Search for the cell housing the specified text and yield its (x, y) center coordinate. 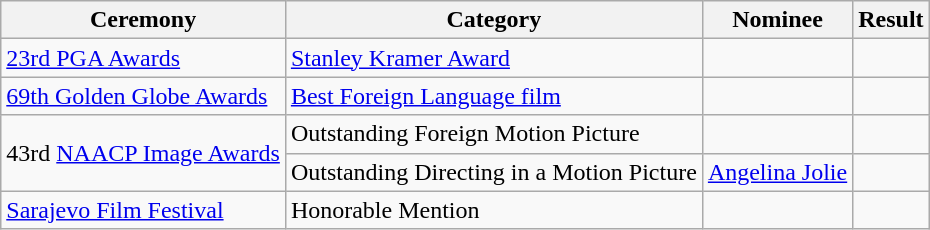
69th Golden Globe Awards (144, 96)
Angelina Jolie (777, 172)
Best Foreign Language film (494, 96)
Stanley Kramer Award (494, 58)
Outstanding Directing in a Motion Picture (494, 172)
Ceremony (144, 20)
Sarajevo Film Festival (144, 210)
Result (891, 20)
23rd PGA Awards (144, 58)
43rd NAACP Image Awards (144, 153)
Category (494, 20)
Honorable Mention (494, 210)
Outstanding Foreign Motion Picture (494, 134)
Nominee (777, 20)
